Identify which cell holds the provided text, then report its [X, Y] central coordinate. 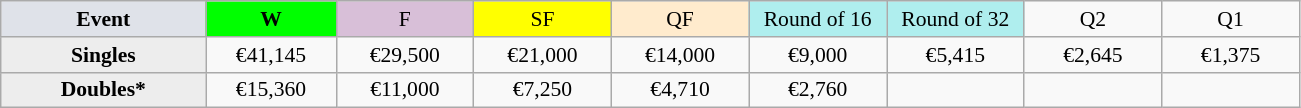
€9,000 [818, 55]
€4,710 [680, 90]
Round of 32 [955, 19]
€15,360 [271, 90]
Singles [104, 55]
Q2 [1093, 19]
Doubles* [104, 90]
Q1 [1231, 19]
€2,645 [1093, 55]
€29,500 [405, 55]
Event [104, 19]
SF [543, 19]
€5,415 [955, 55]
€41,145 [271, 55]
€1,375 [1231, 55]
€11,000 [405, 90]
F [405, 19]
€14,000 [680, 55]
€7,250 [543, 90]
Round of 16 [818, 19]
W [271, 19]
€21,000 [543, 55]
€2,760 [818, 90]
QF [680, 19]
